Return [X, Y] of the center of cell containing provided text 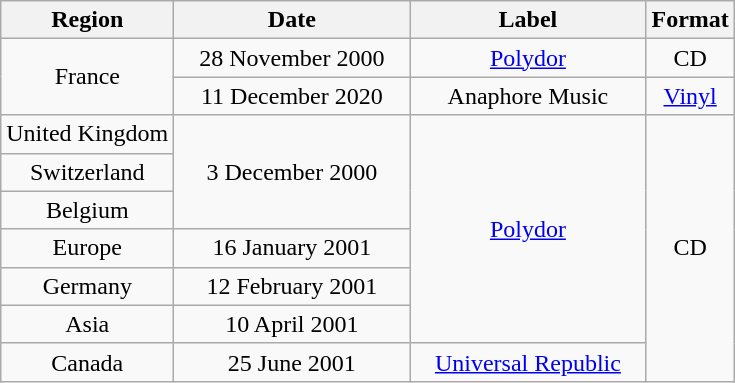
Universal Republic [528, 362]
10 April 2001 [292, 324]
Canada [88, 362]
Region [88, 20]
25 June 2001 [292, 362]
Label [528, 20]
United Kingdom [88, 134]
Anaphore Music [528, 96]
11 December 2020 [292, 96]
Format [690, 20]
France [88, 77]
Asia [88, 324]
Europe [88, 248]
28 November 2000 [292, 58]
Switzerland [88, 172]
Vinyl [690, 96]
16 January 2001 [292, 248]
3 December 2000 [292, 172]
Germany [88, 286]
Belgium [88, 210]
12 February 2001 [292, 286]
Date [292, 20]
